Identify which cell holds the provided text, then report its [x, y] central coordinate. 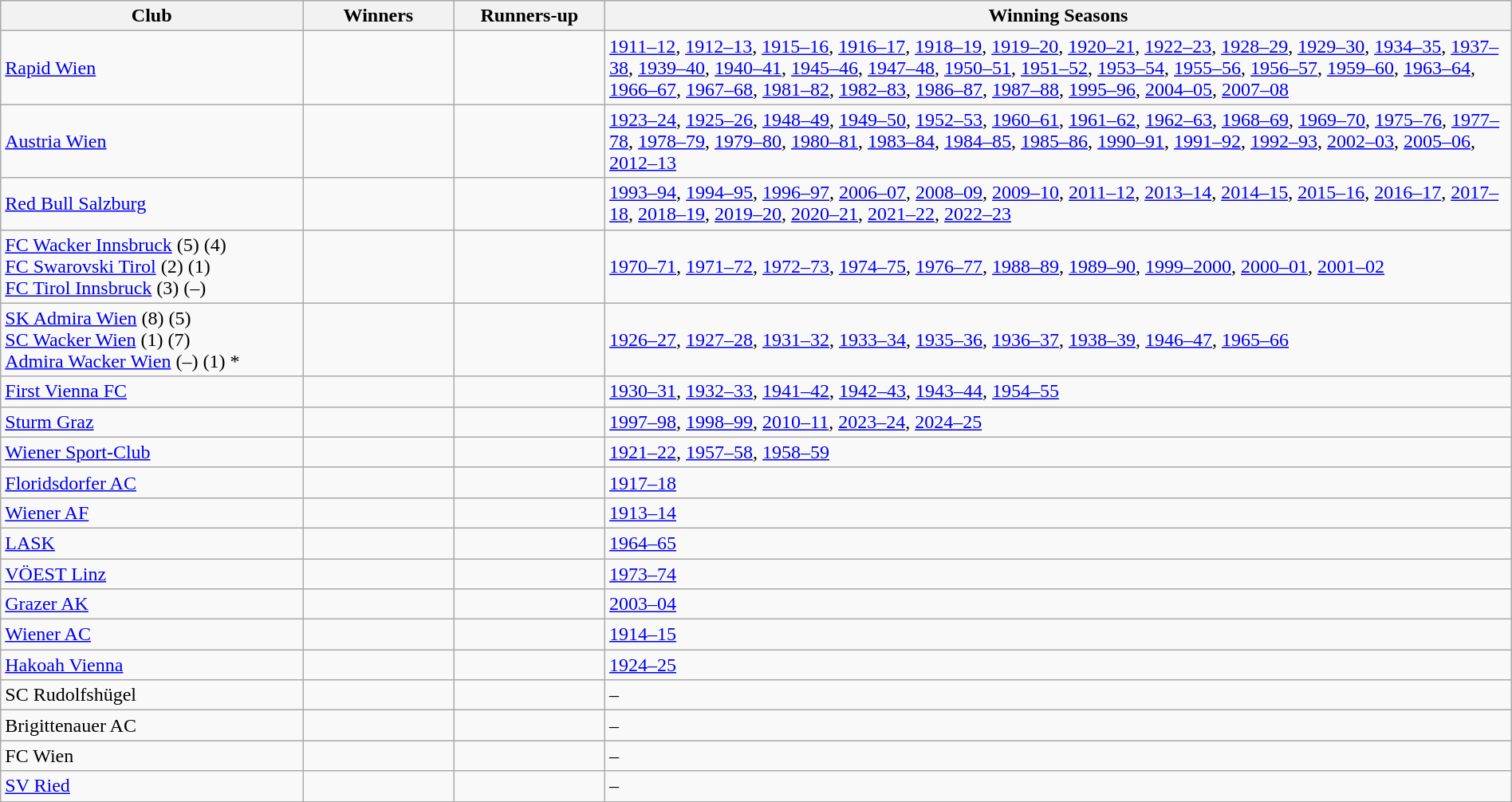
SV Ried [152, 786]
Brigittenauer AC [152, 725]
1913–14 [1059, 513]
SC Rudolfshügel [152, 695]
1997–98, 1998–99, 2010–11, 2023–24, 2024–25 [1059, 422]
Runners-up [530, 16]
First Vienna FC [152, 391]
1921–22, 1957–58, 1958–59 [1059, 452]
1914–15 [1059, 635]
1970–71, 1971–72, 1972–73, 1974–75, 1976–77, 1988–89, 1989–90, 1999–2000, 2000–01, 2001–02 [1059, 266]
Winning Seasons [1059, 16]
1926–27, 1927–28, 1931–32, 1933–34, 1935–36, 1936–37, 1938–39, 1946–47, 1965–66 [1059, 340]
Hakoah Vienna [152, 665]
Austria Wien [152, 141]
Winners [378, 16]
FC Wien [152, 756]
2003–04 [1059, 604]
Grazer AK [152, 604]
LASK [152, 543]
1917–18 [1059, 482]
Club [152, 16]
Floridsdorfer AC [152, 482]
1964–65 [1059, 543]
SK Admira Wien (8) (5)SC Wacker Wien (1) (7)Admira Wacker Wien (–) (1) * [152, 340]
Rapid Wien [152, 68]
1924–25 [1059, 665]
VÖEST Linz [152, 573]
Wiener Sport-Club [152, 452]
Wiener AF [152, 513]
Red Bull Salzburg [152, 204]
Sturm Graz [152, 422]
1930–31, 1932–33, 1941–42, 1942–43, 1943–44, 1954–55 [1059, 391]
1973–74 [1059, 573]
Wiener AC [152, 635]
FC Wacker Innsbruck (5) (4)FC Swarovski Tirol (2) (1)FC Tirol Innsbruck (3) (–) [152, 266]
